From the cell containing the given text, extract its center point as (X, Y) coordinate. 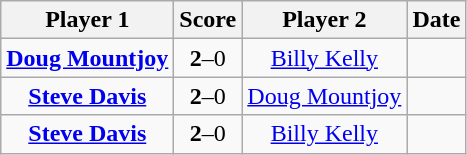
Score (208, 20)
Date (436, 20)
Player 1 (88, 20)
Player 2 (324, 20)
